Find where the given text appears and provide that cell's center as (x, y) coordinate. 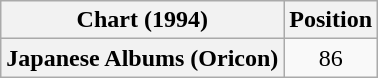
Chart (1994) (142, 20)
86 (331, 58)
Position (331, 20)
Japanese Albums (Oricon) (142, 58)
